Search for the cell housing the specified text and yield its (x, y) center coordinate. 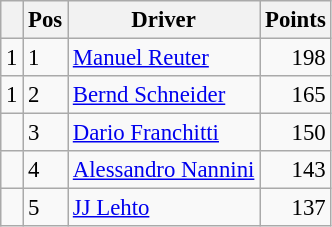
198 (296, 58)
Points (296, 20)
JJ Lehto (164, 208)
143 (296, 170)
3 (46, 133)
165 (296, 95)
5 (46, 208)
Dario Franchitti (164, 133)
Alessandro Nannini (164, 170)
137 (296, 208)
150 (296, 133)
Bernd Schneider (164, 95)
Driver (164, 20)
4 (46, 170)
2 (46, 95)
Pos (46, 20)
Manuel Reuter (164, 58)
